Find where the given text appears and provide that cell's center as [x, y] coordinate. 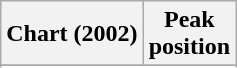
Peakposition [189, 34]
Chart (2002) [72, 34]
